Detect which cell encompasses the target text, then output its (x, y) center coordinate. 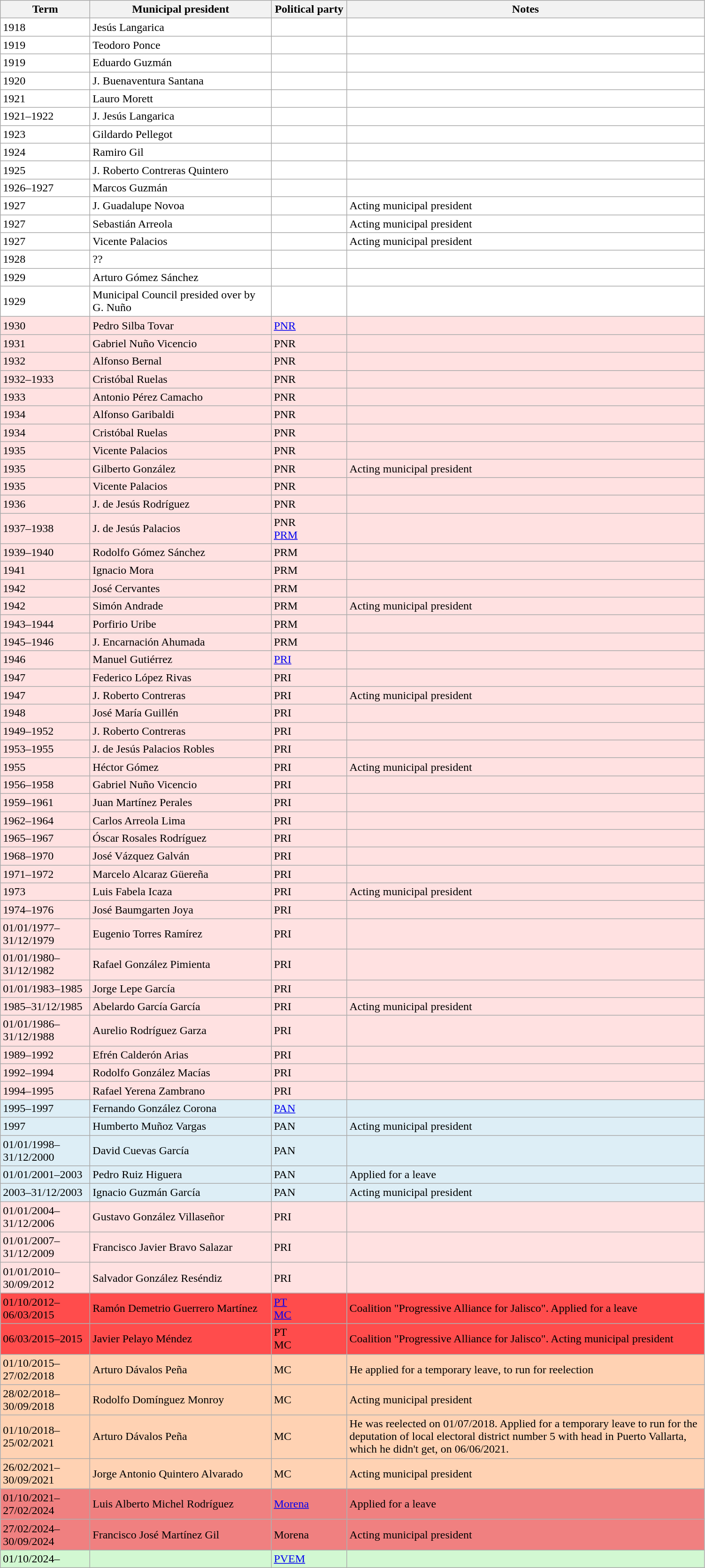
1932–1933 (45, 379)
28/02/2018–30/09/2018 (45, 1400)
Coalition "Progressive Alliance for Jalisco". Acting municipal president (526, 1339)
Marcos Guzmán (181, 188)
Municipal Council presided over by G. Nuño (181, 301)
01/01/2004–31/12/2006 (45, 1217)
Luis Alberto Michel Rodríguez (181, 1504)
01/01/2010–30/09/2012 (45, 1278)
Alfonso Bernal (181, 361)
1921 (45, 99)
J. Encarnación Ahumada (181, 642)
01/10/2018–25/02/2021 (45, 1437)
José María Guillén (181, 713)
Coalition "Progressive Alliance for Jalisco". Applied for a leave (526, 1308)
1953–1955 (45, 749)
Jorge Antonio Quintero Alvarado (181, 1473)
27/02/2024–30/09/2024 (45, 1534)
1962–1964 (45, 821)
?? (181, 259)
Héctor Gómez (181, 767)
1974–1976 (45, 910)
1932 (45, 361)
01/10/2024– (45, 1559)
Gildardo Pellegot (181, 134)
Municipal president (181, 9)
Simón Andrade (181, 606)
Antonio Pérez Camacho (181, 397)
J. Jesús Langarica (181, 116)
01/01/1980–31/12/1982 (45, 965)
Salvador González Reséndiz (181, 1278)
Humberto Muñoz Vargas (181, 1126)
1995–1997 (45, 1108)
2003–31/12/2003 (45, 1193)
Luis Fabela Icaza (181, 892)
1992–1994 (45, 1073)
J. Buenaventura Santana (181, 81)
1968–1970 (45, 856)
1965–1967 (45, 838)
1943–1944 (45, 624)
1989–1992 (45, 1055)
1924 (45, 152)
Arturo Gómez Sánchez (181, 277)
1933 (45, 397)
Aurelio Rodríguez Garza (181, 1030)
José Baumgarten Joya (181, 910)
Federico López Rivas (181, 677)
J. de Jesús Rodríguez (181, 504)
1918 (45, 27)
Abelardo García García (181, 1006)
1973 (45, 892)
1937–1938 (45, 528)
1936 (45, 504)
Francisco Javier Bravo Salazar (181, 1247)
Jesús Langarica (181, 27)
Eugenio Torres Ramírez (181, 934)
Pedro Silba Tovar (181, 326)
José Vázquez Galván (181, 856)
01/10/2012–06/03/2015 (45, 1308)
1921–1922 (45, 116)
Gustavo González Villaseñor (181, 1217)
Rodolfo Gómez Sánchez (181, 553)
J. de Jesús Palacios Robles (181, 749)
David Cuevas García (181, 1150)
Carlos Arreola Lima (181, 821)
1955 (45, 767)
01/01/2001–2003 (45, 1175)
Notes (526, 9)
1941 (45, 571)
Javier Pelayo Méndez (181, 1339)
Ignacio Mora (181, 571)
1930 (45, 326)
01/01/2007–31/12/2009 (45, 1247)
Fernando González Corona (181, 1108)
José Cervantes (181, 588)
Rodolfo González Macías (181, 1073)
Óscar Rosales Rodríguez (181, 838)
1985–31/12/1985 (45, 1006)
1994–1995 (45, 1090)
01/10/2021–27/02/2024 (45, 1504)
Eduardo Guzmán (181, 63)
1945–1946 (45, 642)
Francisco José Martínez Gil (181, 1534)
06/03/2015–2015 (45, 1339)
01/01/1998–31/12/2000 (45, 1150)
1948 (45, 713)
Gilberto González (181, 468)
Marcelo Alcaraz Güereña (181, 874)
Pedro Ruiz Higuera (181, 1175)
01/01/1983–1985 (45, 989)
1931 (45, 343)
Sebastián Arreola (181, 224)
Rafael González Pimienta (181, 965)
1925 (45, 170)
PNR PRM (309, 528)
1928 (45, 259)
Term (45, 9)
1920 (45, 81)
1926–1927 (45, 188)
J. Roberto Contreras Quintero (181, 170)
Jorge Lepe García (181, 989)
Rafael Yerena Zambrano (181, 1090)
Lauro Morett (181, 99)
01/10/2015–27/02/2018 (45, 1369)
Efrén Calderón Arias (181, 1055)
01/01/1977–31/12/1979 (45, 934)
01/01/1986–31/12/1988 (45, 1030)
Alfonso Garibaldi (181, 415)
1956–1958 (45, 784)
He applied for a temporary leave, to run for reelection (526, 1369)
1939–1940 (45, 553)
J. Guadalupe Novoa (181, 206)
Ignacio Guzmán García (181, 1193)
Rodolfo Domínguez Monroy (181, 1400)
Manuel Gutiérrez (181, 660)
PVEM (309, 1559)
1946 (45, 660)
1959–1961 (45, 802)
1949–1952 (45, 731)
1997 (45, 1126)
1923 (45, 134)
Ramón Demetrio Guerrero Martínez (181, 1308)
Political party (309, 9)
Porfirio Uribe (181, 624)
1971–1972 (45, 874)
Ramiro Gil (181, 152)
26/02/2021–30/09/2021 (45, 1473)
Juan Martínez Perales (181, 802)
J. de Jesús Palacios (181, 528)
Teodoro Ponce (181, 45)
